From the cell containing the given text, extract its center point as (x, y) coordinate. 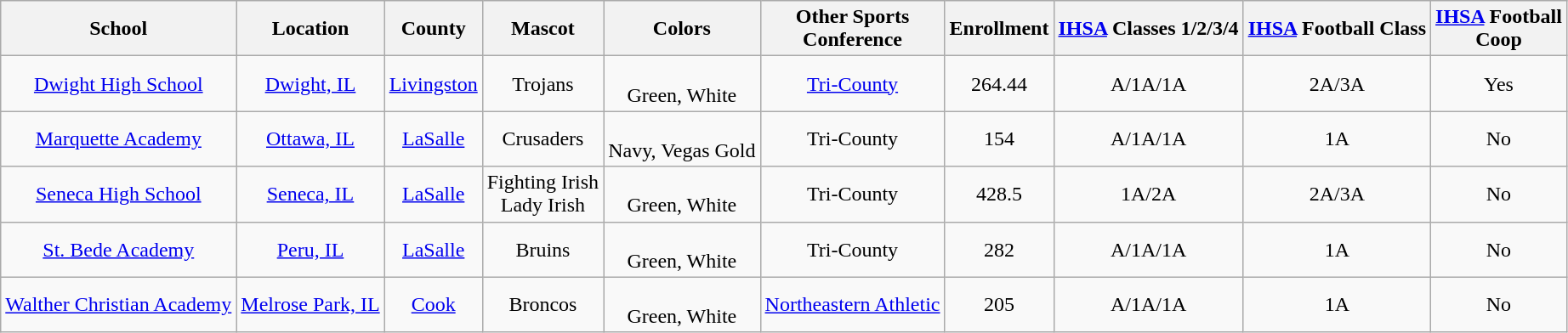
Marquette Academy (119, 139)
282 (999, 250)
205 (999, 304)
IHSA Football Class (1337, 29)
Crusaders (543, 139)
Ottawa, IL (310, 139)
School (119, 29)
Seneca, IL (310, 194)
428.5 (999, 194)
154 (999, 139)
Dwight, IL (310, 83)
IHSA Classes 1/2/3/4 (1148, 29)
Fighting IrishLady Irish (543, 194)
Mascot (543, 29)
1A/2A (1148, 194)
IHSA FootballCoop (1499, 29)
264.44 (999, 83)
County (434, 29)
Broncos (543, 304)
Colors (682, 29)
Peru, IL (310, 250)
Melrose Park, IL (310, 304)
Dwight High School (119, 83)
Yes (1499, 83)
St. Bede Academy (119, 250)
Northeastern Athletic (852, 304)
Cook (434, 304)
Other SportsConference (852, 29)
Enrollment (999, 29)
Bruins (543, 250)
Seneca High School (119, 194)
Location (310, 29)
Livingston (434, 83)
Trojans (543, 83)
Navy, Vegas Gold (682, 139)
Walther Christian Academy (119, 304)
